Identify which cell holds the provided text, then report its (X, Y) central coordinate. 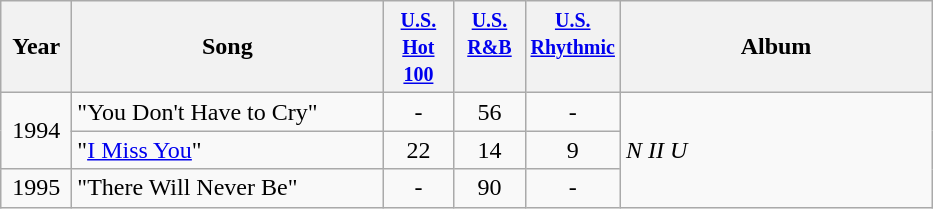
9 (572, 150)
U.S. R&B (490, 47)
U.S. Hot 100 (418, 47)
90 (490, 188)
"You Don't Have to Cry" (228, 112)
Album (776, 47)
N II U (776, 150)
Song (228, 47)
"There Will Never Be" (228, 188)
Year (36, 47)
56 (490, 112)
"I Miss You" (228, 150)
1994 (36, 131)
14 (490, 150)
1995 (36, 188)
U.S. Rhythmic (572, 47)
22 (418, 150)
